Determine the (X, Y) coordinate at the center of the cell enclosing the given text.  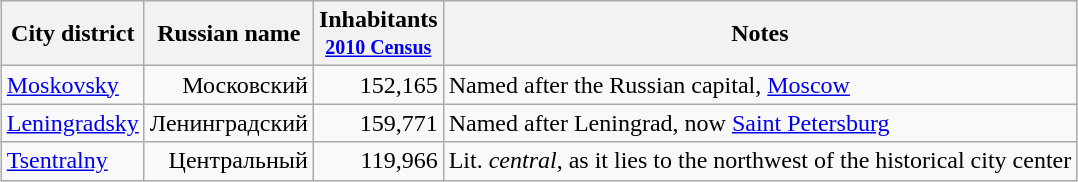
Ленинградский (228, 123)
Leningradsky (72, 123)
Inhabitants2010 Census (378, 34)
Московский (228, 85)
Lit. central, as it lies to the northwest of the historical city center (760, 161)
Notes (760, 34)
Russian name (228, 34)
119,966 (378, 161)
152,165 (378, 85)
Named after Leningrad, now Saint Petersburg (760, 123)
Moskovsky (72, 85)
159,771 (378, 123)
Named after the Russian capital, Moscow (760, 85)
Tsentralny (72, 161)
Центральный (228, 161)
City district (72, 34)
